From the cell containing the given text, extract its center point as (X, Y) coordinate. 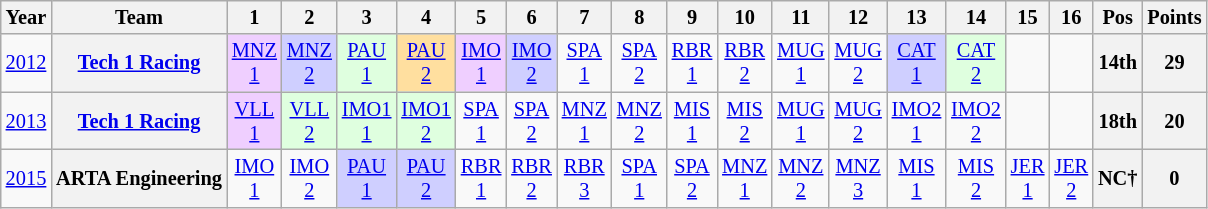
8 (640, 17)
11 (800, 17)
6 (531, 17)
18th (1118, 121)
3 (367, 17)
5 (481, 17)
VLL1 (254, 121)
VLL2 (310, 121)
20 (1174, 121)
1 (254, 17)
CAT1 (917, 63)
IMO21 (917, 121)
12 (858, 17)
ARTA Engineering (139, 178)
16 (1071, 17)
IMO22 (976, 121)
2012 (26, 63)
Year (26, 17)
Team (139, 17)
NC† (1118, 178)
JER1 (1028, 178)
2015 (26, 178)
4 (426, 17)
IMO12 (426, 121)
10 (744, 17)
14th (1118, 63)
Pos (1118, 17)
Points (1174, 17)
IMO11 (367, 121)
0 (1174, 178)
9 (692, 17)
15 (1028, 17)
7 (584, 17)
2 (310, 17)
CAT2 (976, 63)
2013 (26, 121)
29 (1174, 63)
14 (976, 17)
RBR3 (584, 178)
13 (917, 17)
MNZ3 (858, 178)
JER2 (1071, 178)
